Search for the cell housing the specified text and yield its [x, y] center coordinate. 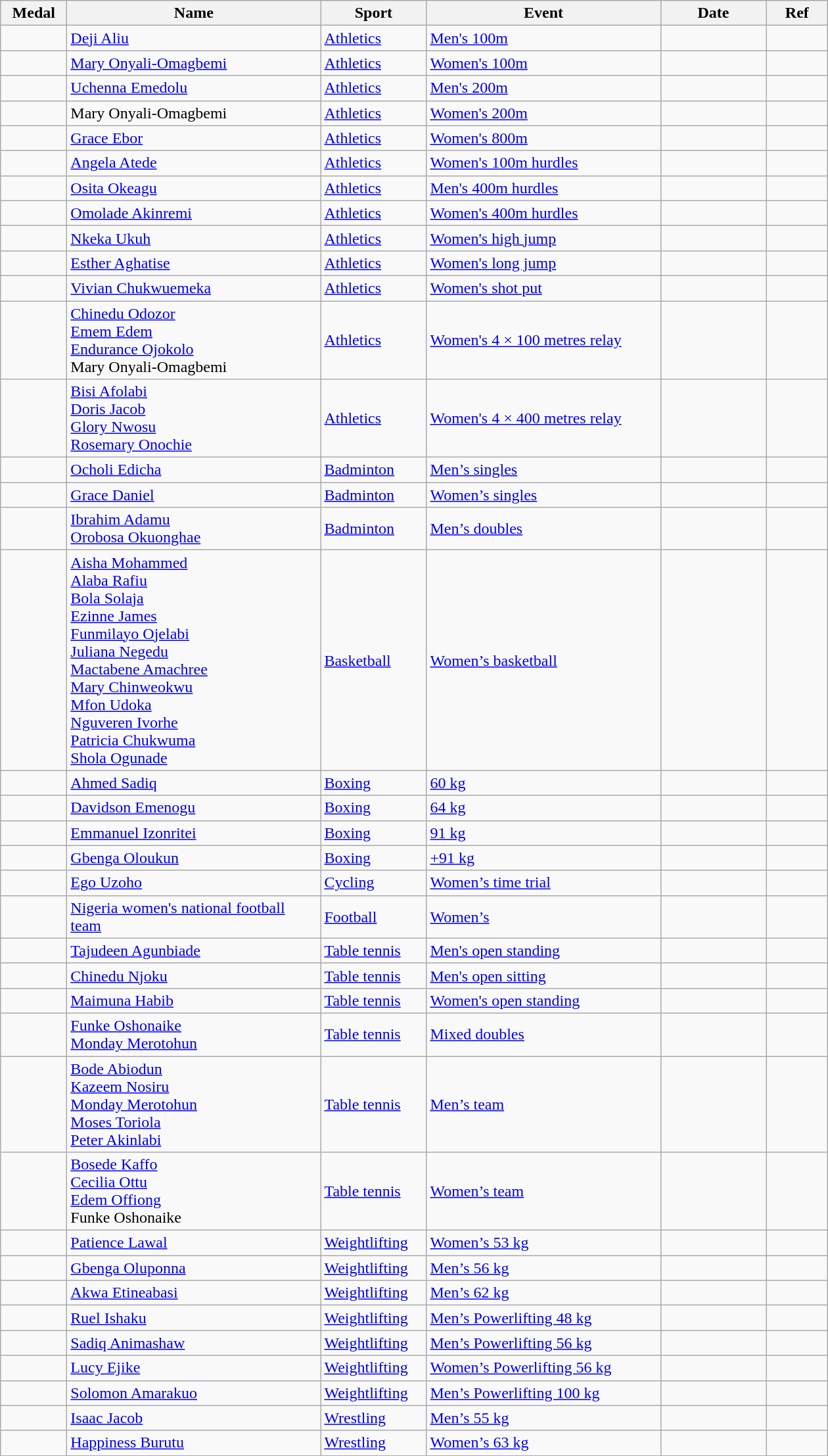
Gbenga Oloukun [194, 858]
Omolade Akinremi [194, 213]
Women's 4 × 100 metres relay [543, 341]
Women's 100m [543, 63]
Women's open standing [543, 1000]
Solomon Amarakuo [194, 1393]
Women's 400m hurdles [543, 213]
Men's 200m [543, 88]
Men’s Powerlifting 100 kg [543, 1393]
Men’s Powerlifting 56 kg [543, 1343]
Cycling [373, 883]
Sadiq Animashaw [194, 1343]
Ruel Ishaku [194, 1318]
Akwa Etineabasi [194, 1293]
Gbenga Oluponna [194, 1268]
Women’s singles [543, 495]
Maimuna Habib [194, 1000]
Women's 4 × 400 metres relay [543, 418]
Medal [34, 13]
+91 kg [543, 858]
Funke OshonaikeMonday Merotohun [194, 1035]
Women’s time trial [543, 883]
Women’s [543, 916]
Women’s 53 kg [543, 1243]
Men’s 56 kg [543, 1268]
Patience Lawal [194, 1243]
Grace Ebor [194, 138]
Emmanuel Izonritei [194, 833]
Women's shot put [543, 288]
Women’s team [543, 1191]
Men’s 55 kg [543, 1418]
Ibrahim AdamuOrobosa Okuonghae [194, 528]
Women's long jump [543, 263]
Bosede KaffoCecilia OttuEdem OffiongFunke Oshonaike [194, 1191]
Men's open sitting [543, 975]
Men’s team [543, 1104]
Men's open standing [543, 951]
Lucy Ejike [194, 1368]
Uchenna Emedolu [194, 88]
Date [714, 13]
Women's 100m hurdles [543, 163]
Ref [797, 13]
Women's 200m [543, 113]
Men’s Powerlifting 48 kg [543, 1318]
Men’s doubles [543, 528]
Sport [373, 13]
Women's high jump [543, 238]
Bode AbiodunKazeem NosiruMonday MerotohunMoses ToriolaPeter Akinlabi [194, 1104]
Davidson Emenogu [194, 808]
Nkeka Ukuh [194, 238]
Bisi AfolabiDoris JacobGlory NwosuRosemary Onochie [194, 418]
Basketball [373, 660]
Tajudeen Agunbiade [194, 951]
91 kg [543, 833]
Grace Daniel [194, 495]
Men’s 62 kg [543, 1293]
Women's 800m [543, 138]
Event [543, 13]
Isaac Jacob [194, 1418]
Women’s basketball [543, 660]
Nigeria women's national football team [194, 916]
Football [373, 916]
Men's 100m [543, 38]
Men’s singles [543, 470]
Happiness Burutu [194, 1443]
Mixed doubles [543, 1035]
Ego Uzoho [194, 883]
Deji Aliu [194, 38]
Women’s Powerlifting 56 kg [543, 1368]
Chinedu OdozorEmem EdemEndurance OjokoloMary Onyali-Omagbemi [194, 341]
Women’s 63 kg [543, 1443]
Ocholi Edicha [194, 470]
Angela Atede [194, 163]
64 kg [543, 808]
Ahmed Sadiq [194, 783]
Esther Aghatise [194, 263]
Men's 400m hurdles [543, 188]
Vivian Chukwuemeka [194, 288]
Osita Okeagu [194, 188]
Chinedu Njoku [194, 975]
60 kg [543, 783]
Name [194, 13]
